Output the [x, y] coordinate of the center of the cell containing the given text.  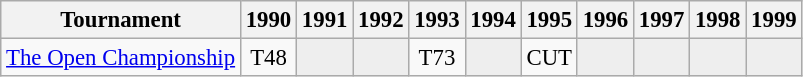
1999 [774, 20]
Tournament [121, 20]
T48 [268, 58]
1991 [325, 20]
1996 [605, 20]
T73 [437, 58]
CUT [549, 58]
1993 [437, 20]
1997 [661, 20]
1994 [493, 20]
The Open Championship [121, 58]
1990 [268, 20]
1998 [718, 20]
1995 [549, 20]
1992 [381, 20]
